Output the (x, y) coordinate of the center of the cell containing the given text.  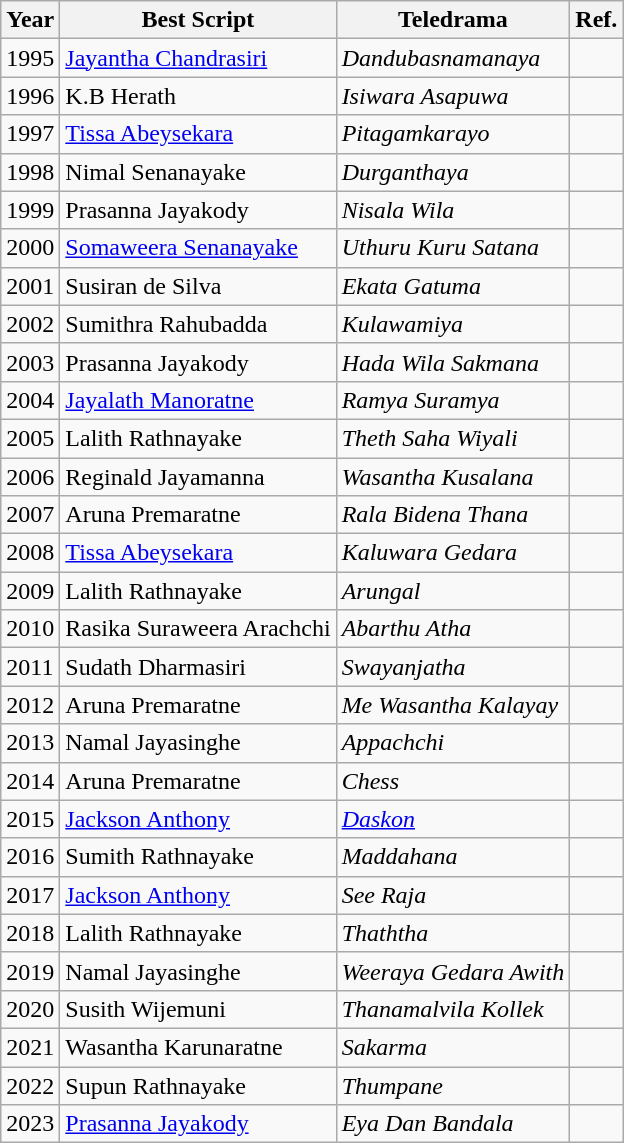
Dandubasnamanaya (453, 58)
Nisala Wila (453, 210)
2003 (30, 362)
Jayalath Manoratne (198, 400)
2016 (30, 857)
Thaththa (453, 933)
Theth Saha Wiyali (453, 438)
Teledrama (453, 20)
Nimal Senanayake (198, 172)
Thumpane (453, 1085)
Ekata Gatuma (453, 286)
2013 (30, 743)
Rala Bidena Thana (453, 515)
2018 (30, 933)
Reginald Jayamanna (198, 477)
Sakarma (453, 1047)
Susith Wijemuni (198, 1009)
Somaweera Senanayake (198, 248)
2015 (30, 819)
Maddahana (453, 857)
Chess (453, 781)
Uthuru Kuru Satana (453, 248)
2000 (30, 248)
2010 (30, 629)
1999 (30, 210)
Wasantha Karunaratne (198, 1047)
Thanamalvila Kollek (453, 1009)
2012 (30, 705)
K.B Herath (198, 96)
Arungal (453, 591)
Wasantha Kusalana (453, 477)
2004 (30, 400)
Best Script (198, 20)
2007 (30, 515)
Susiran de Silva (198, 286)
Abarthu Atha (453, 629)
Appachchi (453, 743)
2022 (30, 1085)
1996 (30, 96)
Ref. (596, 20)
Isiwara Asapuwa (453, 96)
Hada Wila Sakmana (453, 362)
See Raja (453, 895)
Jayantha Chandrasiri (198, 58)
Ramya Suramya (453, 400)
Weeraya Gedara Awith (453, 971)
Supun Rathnayake (198, 1085)
Me Wasantha Kalayay (453, 705)
2020 (30, 1009)
Kaluwara Gedara (453, 553)
Swayanjatha (453, 667)
2002 (30, 324)
2011 (30, 667)
Sumithra Rahubadda (198, 324)
Year (30, 20)
2008 (30, 553)
Pitagamkarayo (453, 134)
2005 (30, 438)
2014 (30, 781)
Sumith Rathnayake (198, 857)
Rasika Suraweera Arachchi (198, 629)
1998 (30, 172)
2001 (30, 286)
2009 (30, 591)
2021 (30, 1047)
2023 (30, 1124)
Daskon (453, 819)
Durganthaya (453, 172)
Sudath Dharmasiri (198, 667)
Eya Dan Bandala (453, 1124)
Kulawamiya (453, 324)
2006 (30, 477)
2017 (30, 895)
1997 (30, 134)
2019 (30, 971)
1995 (30, 58)
